Find where the given text appears and provide that cell's center as (X, Y) coordinate. 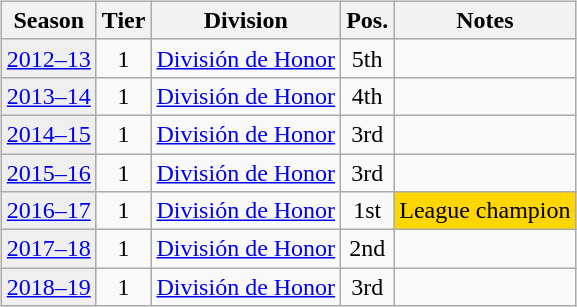
Division (246, 20)
2015–16 (48, 173)
2018–19 (48, 287)
2nd (368, 249)
Pos. (368, 20)
2017–18 (48, 249)
4th (368, 96)
Tier (124, 20)
Notes (485, 20)
Season (48, 20)
2016–17 (48, 211)
2014–15 (48, 134)
1st (368, 211)
2013–14 (48, 96)
League champion (485, 211)
2012–13 (48, 58)
5th (368, 58)
